Find where the given text appears and provide that cell's center as [X, Y] coordinate. 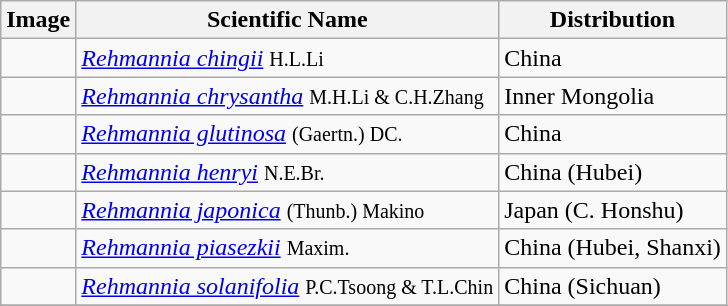
China (Hubei) [613, 172]
Inner Mongolia [613, 96]
Rehmannia japonica (Thunb.) Makino [288, 210]
Rehmannia chingii H.L.Li [288, 58]
Rehmannia solanifolia P.C.Tsoong & T.L.Chin [288, 286]
Rehmannia glutinosa (Gaertn.) DC. [288, 134]
China (Hubei, Shanxi) [613, 248]
Distribution [613, 20]
Rehmannia chrysantha M.H.Li & C.H.Zhang [288, 96]
Japan (C. Honshu) [613, 210]
Rehmannia piasezkii Maxim. [288, 248]
Rehmannia henryi N.E.Br. [288, 172]
Scientific Name [288, 20]
China (Sichuan) [613, 286]
Image [38, 20]
